Scan for the cell matching the given text and deliver its (x, y) coordinate at center. 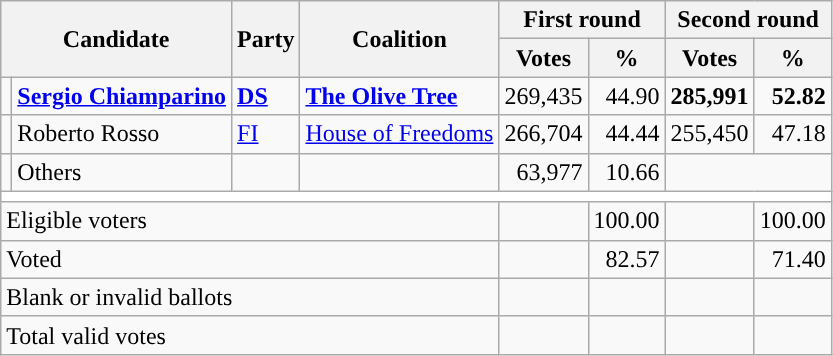
71.40 (792, 259)
Roberto Rosso (122, 134)
255,450 (710, 134)
House of Freedoms (400, 134)
266,704 (544, 134)
Party (266, 39)
DS (266, 96)
44.90 (626, 96)
Coalition (400, 39)
63,977 (544, 172)
10.66 (626, 172)
Candidate (116, 39)
Blank or invalid ballots (250, 297)
269,435 (544, 96)
Sergio Chiamparino (122, 96)
52.82 (792, 96)
FI (266, 134)
Second round (748, 20)
First round (582, 20)
The Olive Tree (400, 96)
Total valid votes (250, 335)
Eligible voters (250, 221)
285,991 (710, 96)
Voted (250, 259)
47.18 (792, 134)
82.57 (626, 259)
Others (122, 172)
44.44 (626, 134)
